Extract the [x, y] coordinate from the center of the cell holding the provided text.  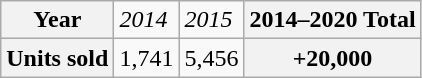
Units sold [58, 58]
2014 [146, 20]
1,741 [146, 58]
2015 [212, 20]
Year [58, 20]
2014–2020 Total [332, 20]
5,456 [212, 58]
+20,000 [332, 58]
